Provide the [x, y] coordinate of the cell's center where the given text is located.  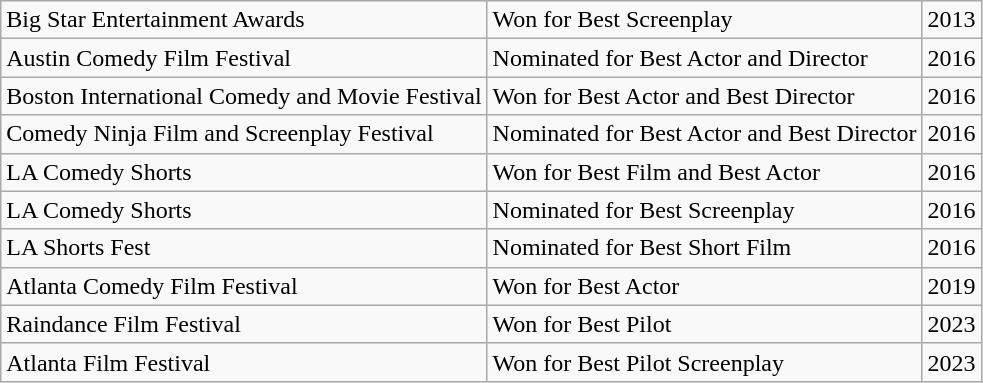
Nominated for Best Short Film [704, 248]
2019 [952, 286]
Raindance Film Festival [244, 324]
Boston International Comedy and Movie Festival [244, 96]
2013 [952, 20]
Atlanta Film Festival [244, 362]
Nominated for Best Screenplay [704, 210]
Won for Best Pilot Screenplay [704, 362]
Austin Comedy Film Festival [244, 58]
Big Star Entertainment Awards [244, 20]
Won for Best Film and Best Actor [704, 172]
Won for Best Actor [704, 286]
Nominated for Best Actor and Director [704, 58]
Nominated for Best Actor and Best Director [704, 134]
Atlanta Comedy Film Festival [244, 286]
LA Shorts Fest [244, 248]
Won for Best Pilot [704, 324]
Comedy Ninja Film and Screenplay Festival [244, 134]
Won for Best Actor and Best Director [704, 96]
Won for Best Screenplay [704, 20]
